Scan for the cell matching the given text and deliver its [x, y] coordinate at center. 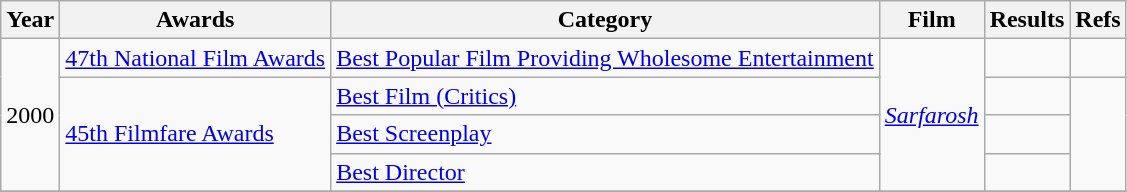
47th National Film Awards [196, 58]
2000 [30, 115]
Film [932, 20]
Best Director [606, 172]
Best Film (Critics) [606, 96]
Category [606, 20]
Year [30, 20]
Results [1027, 20]
45th Filmfare Awards [196, 134]
Refs [1098, 20]
Best Popular Film Providing Wholesome Entertainment [606, 58]
Awards [196, 20]
Sarfarosh [932, 115]
Best Screenplay [606, 134]
